Identify which cell holds the provided text, then report its [X, Y] central coordinate. 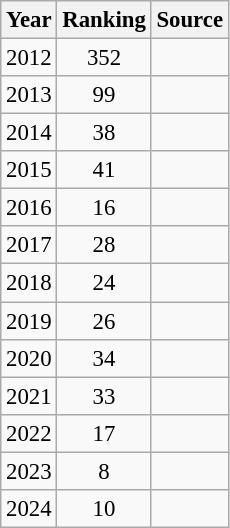
28 [104, 245]
352 [104, 58]
99 [104, 95]
2013 [29, 95]
2021 [29, 396]
Ranking [104, 20]
2012 [29, 58]
17 [104, 433]
2019 [29, 321]
10 [104, 509]
2023 [29, 471]
2017 [29, 245]
Source [190, 20]
26 [104, 321]
8 [104, 471]
38 [104, 133]
2018 [29, 283]
2024 [29, 509]
2015 [29, 170]
16 [104, 208]
34 [104, 358]
2020 [29, 358]
2014 [29, 133]
33 [104, 396]
41 [104, 170]
24 [104, 283]
2016 [29, 208]
Year [29, 20]
2022 [29, 433]
